Find where the given text appears and provide that cell's center as (x, y) coordinate. 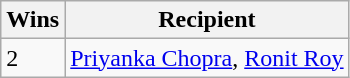
Priyanka Chopra, Ronit Roy (207, 58)
Wins (33, 20)
Recipient (207, 20)
2 (33, 58)
